Capture the cell that displays the provided text and extract its [X, Y] central coordinate. 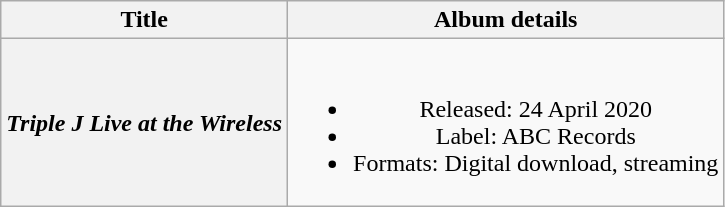
Triple J Live at the Wireless [144, 122]
Released: 24 April 2020Label: ABC RecordsFormats: Digital download, streaming [506, 122]
Album details [506, 20]
Title [144, 20]
